Search for the cell housing the specified text and yield its (X, Y) center coordinate. 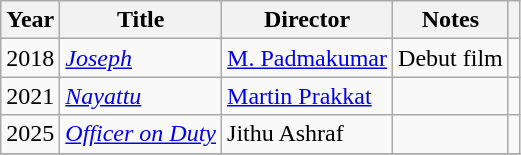
Martin Prakkat (308, 96)
Nayattu (141, 96)
Notes (451, 20)
Year (30, 20)
Jithu Ashraf (308, 134)
Debut film (451, 58)
2025 (30, 134)
Title (141, 20)
2018 (30, 58)
Officer on Duty (141, 134)
M. Padmakumar (308, 58)
2021 (30, 96)
Director (308, 20)
Joseph (141, 58)
